Return (x, y) of the center of cell containing provided text 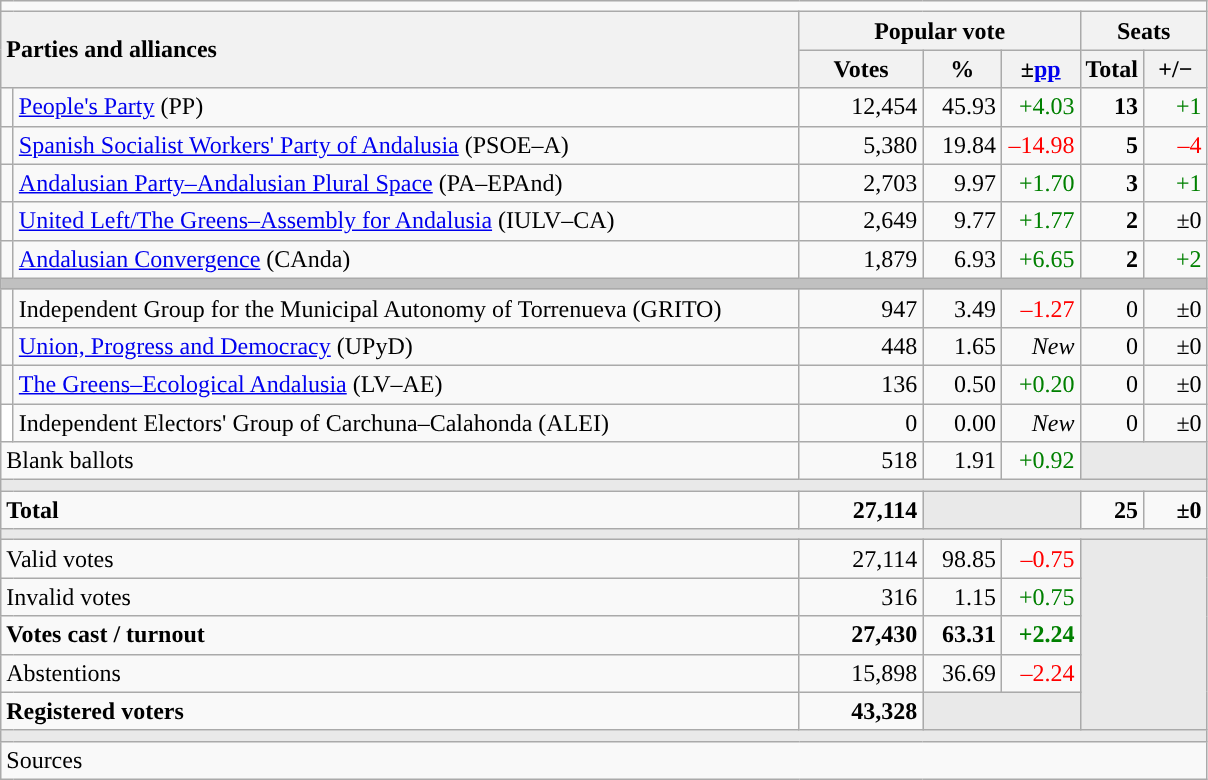
518 (861, 461)
5 (1112, 145)
–1.27 (1040, 308)
Valid votes (400, 559)
2,649 (861, 221)
448 (861, 346)
316 (861, 597)
+1.77 (1040, 221)
Parties and alliances (400, 50)
9.97 (962, 183)
Votes cast / turnout (400, 635)
947 (861, 308)
27,430 (861, 635)
The Greens–Ecological Andalusia (LV–AE) (406, 384)
1.91 (962, 461)
–0.75 (1040, 559)
Votes (861, 69)
±pp (1040, 69)
13 (1112, 107)
+2 (1176, 259)
1.65 (962, 346)
–14.98 (1040, 145)
1.15 (962, 597)
+1.70 (1040, 183)
–4 (1176, 145)
Union, Progress and Democracy (UPyD) (406, 346)
+0.92 (1040, 461)
Blank ballots (400, 461)
0.50 (962, 384)
6.93 (962, 259)
Popular vote (940, 31)
36.69 (962, 673)
Andalusian Convergence (CAnda) (406, 259)
+/− (1176, 69)
0.00 (962, 423)
1,879 (861, 259)
+2.24 (1040, 635)
Independent Group for the Municipal Autonomy of Torrenueva (GRITO) (406, 308)
5,380 (861, 145)
63.31 (962, 635)
–2.24 (1040, 673)
Sources (604, 760)
98.85 (962, 559)
Invalid votes (400, 597)
9.77 (962, 221)
43,328 (861, 711)
+0.20 (1040, 384)
+6.65 (1040, 259)
2,703 (861, 183)
15,898 (861, 673)
Abstentions (400, 673)
% (962, 69)
Independent Electors' Group of Carchuna–Calahonda (ALEI) (406, 423)
12,454 (861, 107)
People's Party (PP) (406, 107)
United Left/The Greens–Assembly for Andalusia (IULV–CA) (406, 221)
3 (1112, 183)
+4.03 (1040, 107)
Registered voters (400, 711)
45.93 (962, 107)
+0.75 (1040, 597)
Andalusian Party–Andalusian Plural Space (PA–EPAnd) (406, 183)
25 (1112, 510)
Seats (1144, 31)
136 (861, 384)
Spanish Socialist Workers' Party of Andalusia (PSOE–A) (406, 145)
3.49 (962, 308)
19.84 (962, 145)
